Detect which cell encompasses the target text, then output its [x, y] center coordinate. 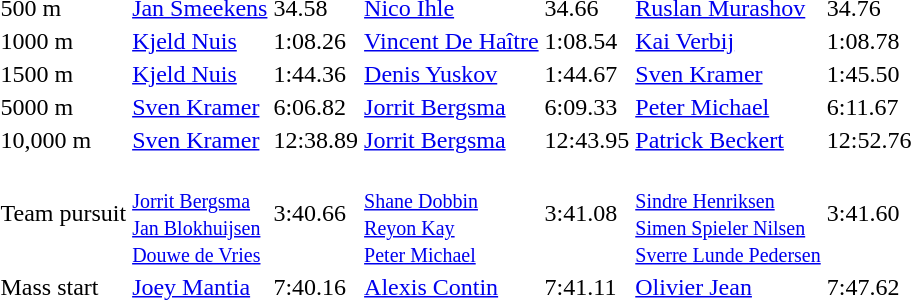
6:09.33 [587, 107]
Sindre HenriksenSimen Spieler NilsenSverre Lunde Pedersen [728, 214]
1:08.54 [587, 41]
3:40.66 [316, 214]
1:08.26 [316, 41]
1:44.36 [316, 74]
Vincent De Haître [452, 41]
Patrick Beckert [728, 140]
Denis Yuskov [452, 74]
Peter Michael [728, 107]
Kai Verbij [728, 41]
3:41.08 [587, 214]
12:38.89 [316, 140]
Shane DobbinReyon KayPeter Michael [452, 214]
Jorrit BergsmaJan BlokhuijsenDouwe de Vries [200, 214]
12:43.95 [587, 140]
6:06.82 [316, 107]
1:44.67 [587, 74]
